Find where the given text appears and provide that cell's center as [X, Y] coordinate. 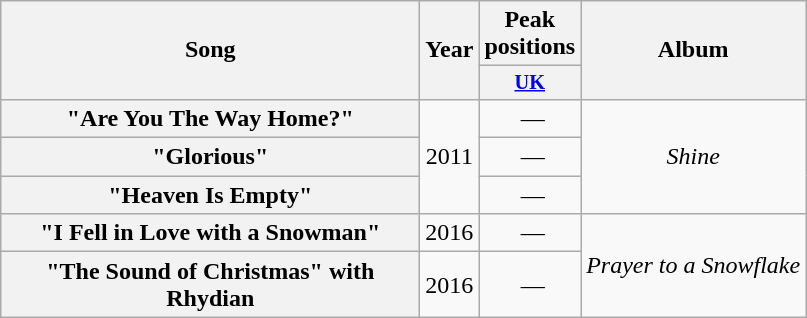
Year [450, 50]
2011 [450, 156]
"Glorious" [210, 157]
Peak positions [530, 34]
"I Fell in Love with a Snowman" [210, 233]
"The Sound of Christmas" with Rhydian [210, 284]
Song [210, 50]
"Heaven Is Empty" [210, 195]
Prayer to a Snowflake [694, 266]
Shine [694, 156]
UK [530, 83]
Album [694, 50]
"Are You The Way Home?" [210, 118]
